For the text-containing cell, return its midpoint in (x, y) coordinate format. 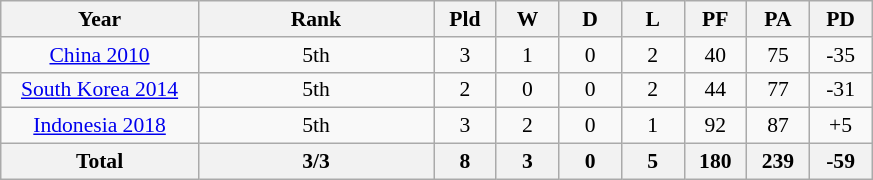
92 (716, 126)
PF (716, 19)
44 (716, 90)
W (528, 19)
Indonesia 2018 (100, 126)
77 (778, 90)
-31 (840, 90)
Pld (466, 19)
239 (778, 162)
3/3 (316, 162)
-59 (840, 162)
PD (840, 19)
Rank (316, 19)
PA (778, 19)
Year (100, 19)
180 (716, 162)
China 2010 (100, 55)
Total (100, 162)
+5 (840, 126)
L (652, 19)
8 (466, 162)
D (590, 19)
-35 (840, 55)
75 (778, 55)
40 (716, 55)
South Korea 2014 (100, 90)
87 (778, 126)
5 (652, 162)
